Return [x, y] of the center of cell containing provided text 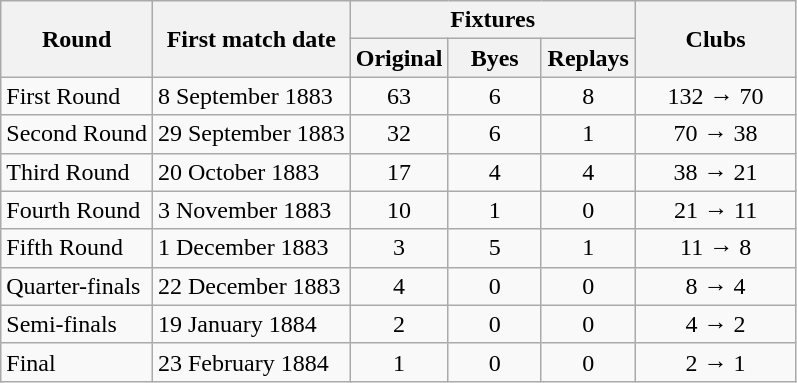
38 → 21 [716, 172]
132 → 70 [716, 96]
19 January 1884 [251, 324]
23 February 1884 [251, 362]
Fifth Round [77, 248]
20 October 1883 [251, 172]
First match date [251, 39]
1 December 1883 [251, 248]
Byes [495, 58]
Clubs [716, 39]
Second Round [77, 134]
8 [588, 96]
8 September 1883 [251, 96]
4 → 2 [716, 324]
63 [399, 96]
Replays [588, 58]
Fixtures [492, 20]
2 [399, 324]
5 [495, 248]
22 December 1883 [251, 286]
Final [77, 362]
32 [399, 134]
Fourth Round [77, 210]
3 November 1883 [251, 210]
Original [399, 58]
8 → 4 [716, 286]
2 → 1 [716, 362]
Semi-finals [77, 324]
Quarter-finals [77, 286]
11 → 8 [716, 248]
3 [399, 248]
70 → 38 [716, 134]
17 [399, 172]
10 [399, 210]
First Round [77, 96]
21 → 11 [716, 210]
Round [77, 39]
Third Round [77, 172]
29 September 1883 [251, 134]
